Scan for the cell matching the given text and deliver its (x, y) coordinate at center. 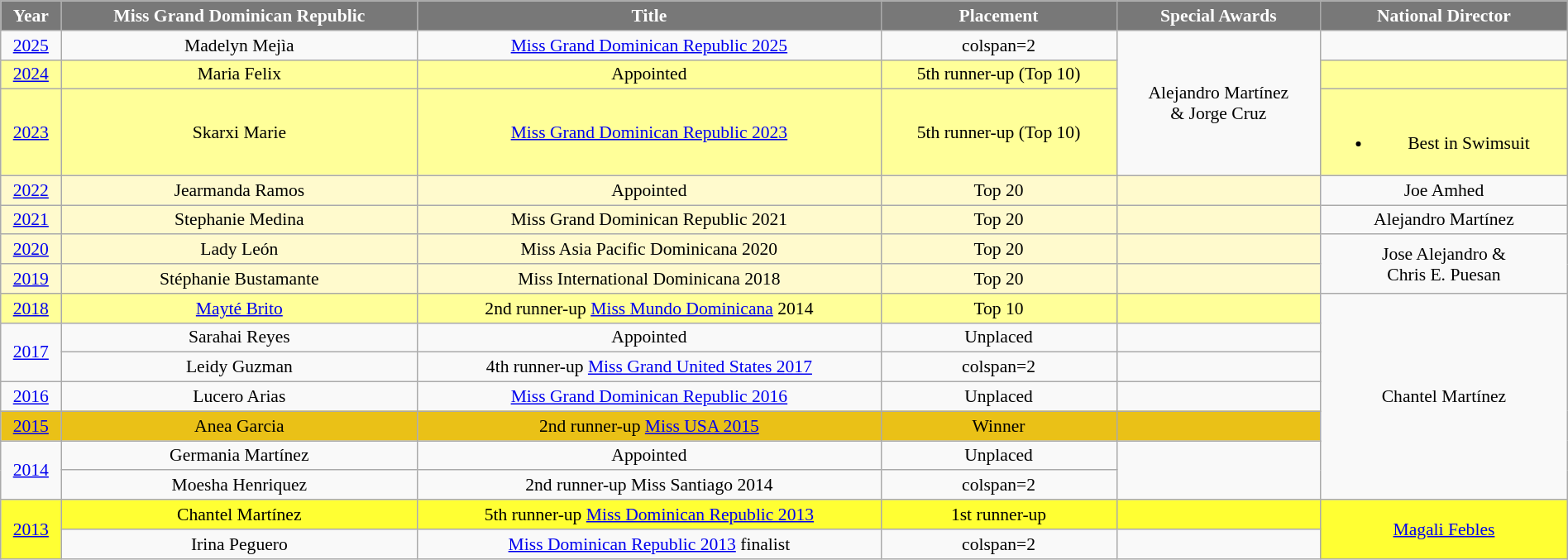
Magali Febles (1444, 529)
5th runner-up Miss Dominican Republic 2013 (649, 515)
Madelyn Mejìa (240, 45)
Leidy Guzman (240, 367)
Miss International Dominicana 2018 (649, 279)
Lucero Arias (240, 397)
2013 (31, 529)
4th runner-up Miss Grand United States 2017 (649, 367)
National Director (1444, 16)
2014 (31, 470)
Jose Alejandro &Chris E. Puesan (1444, 265)
2nd runner-up Miss Santiago 2014 (649, 486)
2019 (31, 279)
2024 (31, 74)
Maria Felix (240, 74)
Special Awards (1219, 16)
Sarahai Reyes (240, 337)
Miss Grand Dominican Republic 2023 (649, 132)
Miss Grand Dominican Republic 2025 (649, 45)
Placement (999, 16)
Winner (999, 426)
Stéphanie Bustamante (240, 279)
2025 (31, 45)
Alejandro Martínez (1444, 220)
Anea Garcia (240, 426)
Miss Dominican Republic 2013 finalist (649, 544)
2018 (31, 309)
2017 (31, 352)
Jearmanda Ramos (240, 190)
Moesha Henriquez (240, 486)
Best in Swimsuit (1444, 132)
2020 (31, 250)
Miss Grand Dominican Republic 2016 (649, 397)
Germania Martínez (240, 456)
2015 (31, 426)
Miss Grand Dominican Republic (240, 16)
Irina Peguero (240, 544)
2nd runner-up Miss Mundo Dominicana 2014 (649, 309)
2016 (31, 397)
2023 (31, 132)
Mayté Brito (240, 309)
Year (31, 16)
Top 10 (999, 309)
2021 (31, 220)
Miss Asia Pacific Dominicana 2020 (649, 250)
Alejandro Martínez& Jorge Cruz (1219, 103)
Skarxi Marie (240, 132)
Title (649, 16)
Miss Grand Dominican Republic 2021 (649, 220)
2022 (31, 190)
Lady León (240, 250)
2nd runner-up Miss USA 2015 (649, 426)
Joe Amhed (1444, 190)
1st runner-up (999, 515)
Stephanie Medina (240, 220)
